Detect which cell encompasses the target text, then output its [x, y] center coordinate. 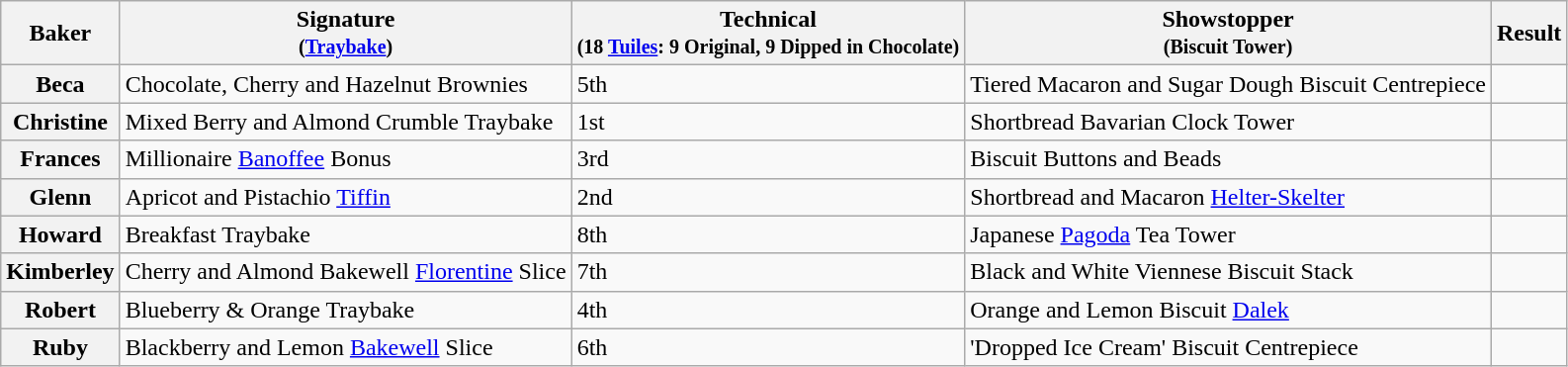
4th [768, 310]
Robert [60, 310]
'Dropped Ice Cream' Biscuit Centrepiece [1228, 347]
Result [1528, 34]
Orange and Lemon Biscuit Dalek [1228, 310]
Mixed Berry and Almond Crumble Traybake [346, 122]
Black and White Viennese Biscuit Stack [1228, 272]
Chocolate, Cherry and Hazelnut Brownies [346, 84]
5th [768, 84]
Howard [60, 234]
Glenn [60, 197]
2nd [768, 197]
Baker [60, 34]
Cherry and Almond Bakewell Florentine Slice [346, 272]
Kimberley [60, 272]
Christine [60, 122]
Beca [60, 84]
Blackberry and Lemon Bakewell Slice [346, 347]
Signature(Traybake) [346, 34]
Ruby [60, 347]
Breakfast Traybake [346, 234]
Shortbread Bavarian Clock Tower [1228, 122]
Biscuit Buttons and Beads [1228, 159]
Blueberry & Orange Traybake [346, 310]
Millionaire Banoffee Bonus [346, 159]
Shortbread and Macaron Helter-Skelter [1228, 197]
1st [768, 122]
Technical(18 Tuiles: 9 Original, 9 Dipped in Chocolate) [768, 34]
3rd [768, 159]
8th [768, 234]
Frances [60, 159]
6th [768, 347]
Showstopper(Biscuit Tower) [1228, 34]
Tiered Macaron and Sugar Dough Biscuit Centrepiece [1228, 84]
Japanese Pagoda Tea Tower [1228, 234]
Apricot and Pistachio Tiffin [346, 197]
7th [768, 272]
